Return the (X, Y) coordinate for the center point of the cell that contains the specified text.  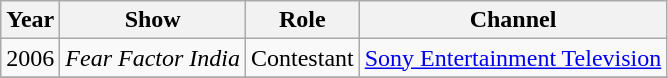
Year (30, 20)
2006 (30, 58)
Role (303, 20)
Channel (513, 20)
Sony Entertainment Television (513, 58)
Show (153, 20)
Fear Factor India (153, 58)
Contestant (303, 58)
